For the text-containing cell, return its midpoint in (X, Y) coordinate format. 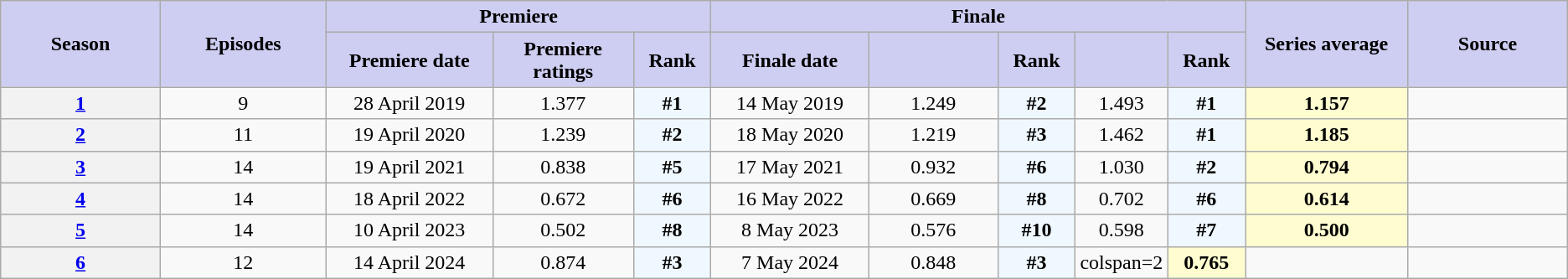
5 (80, 230)
12 (243, 262)
Finale (978, 17)
17 May 2021 (790, 167)
0.669 (933, 199)
9 (243, 103)
19 April 2021 (409, 167)
Series average (1327, 44)
Source (1488, 44)
1.185 (1327, 135)
18 May 2020 (790, 135)
0.874 (563, 262)
1.157 (1327, 103)
Finale date (790, 60)
1 (80, 103)
1.377 (563, 103)
0.614 (1327, 199)
11 (243, 135)
16 May 2022 (790, 199)
0.502 (563, 230)
1.239 (563, 135)
4 (80, 199)
0.932 (933, 167)
0.765 (1206, 262)
28 April 2019 (409, 103)
#7 (1206, 230)
19 April 2020 (409, 135)
0.838 (563, 167)
1.030 (1122, 167)
Season (80, 44)
#5 (672, 167)
0.500 (1327, 230)
Episodes (243, 44)
14 May 2019 (790, 103)
0.576 (933, 230)
Premiere date (409, 60)
1.462 (1122, 135)
0.672 (563, 199)
8 May 2023 (790, 230)
7 May 2024 (790, 262)
0.702 (1122, 199)
#10 (1037, 230)
2 (80, 135)
0.848 (933, 262)
Premiereratings (563, 60)
colspan=2 (1122, 262)
0.598 (1122, 230)
1.493 (1122, 103)
3 (80, 167)
1.249 (933, 103)
1.219 (933, 135)
Premiere (518, 17)
10 April 2023 (409, 230)
0.794 (1327, 167)
6 (80, 262)
14 April 2024 (409, 262)
18 April 2022 (409, 199)
